Extract the (x, y) coordinate from the center of the cell holding the provided text.  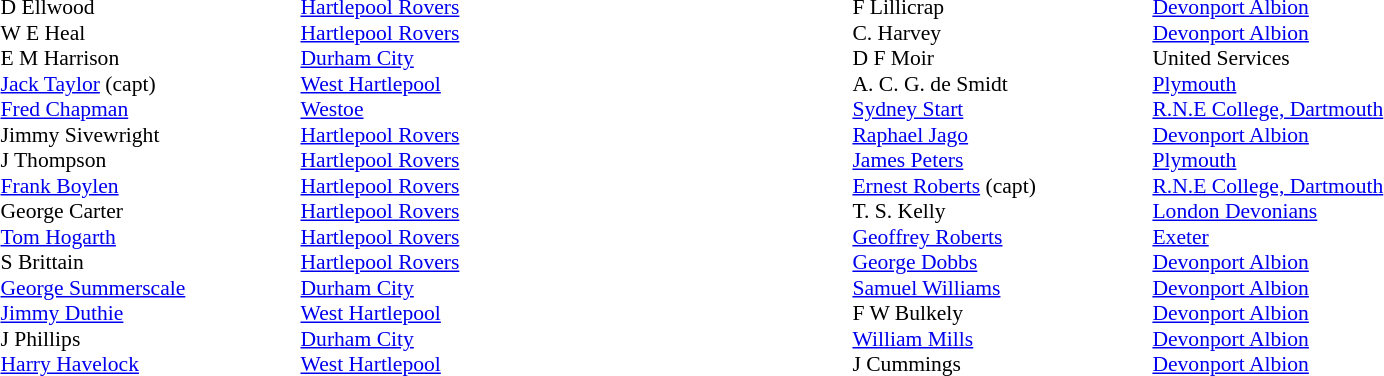
A. C. G. de Smidt (1002, 84)
F W Bulkely (1002, 313)
D F Moir (1002, 59)
George Carter (150, 211)
George Summerscale (150, 288)
Geoffrey Roberts (1002, 237)
Jimmy Duthie (150, 313)
C. Harvey (1002, 33)
Raphael Jago (1002, 135)
Westoe (380, 109)
W E Heal (150, 33)
Fred Chapman (150, 109)
London Devonians (1268, 211)
Ernest Roberts (capt) (1002, 186)
S Brittain (150, 263)
Jack Taylor (capt) (150, 84)
J Thompson (150, 161)
James Peters (1002, 161)
Frank Boylen (150, 186)
T. S. Kelly (1002, 211)
William Mills (1002, 339)
J Phillips (150, 339)
Sydney Start (1002, 109)
Jimmy Sivewright (150, 135)
E M Harrison (150, 59)
Exeter (1268, 237)
United Services (1268, 59)
George Dobbs (1002, 263)
Samuel Williams (1002, 288)
Tom Hogarth (150, 237)
